Return the [X, Y] coordinate for the center point of the cell that contains the specified text.  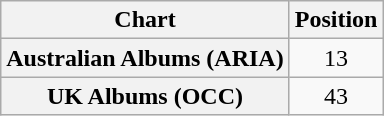
Position [336, 20]
Chart [145, 20]
13 [336, 58]
Australian Albums (ARIA) [145, 58]
43 [336, 96]
UK Albums (OCC) [145, 96]
